Find where the given text appears and provide that cell's center as [x, y] coordinate. 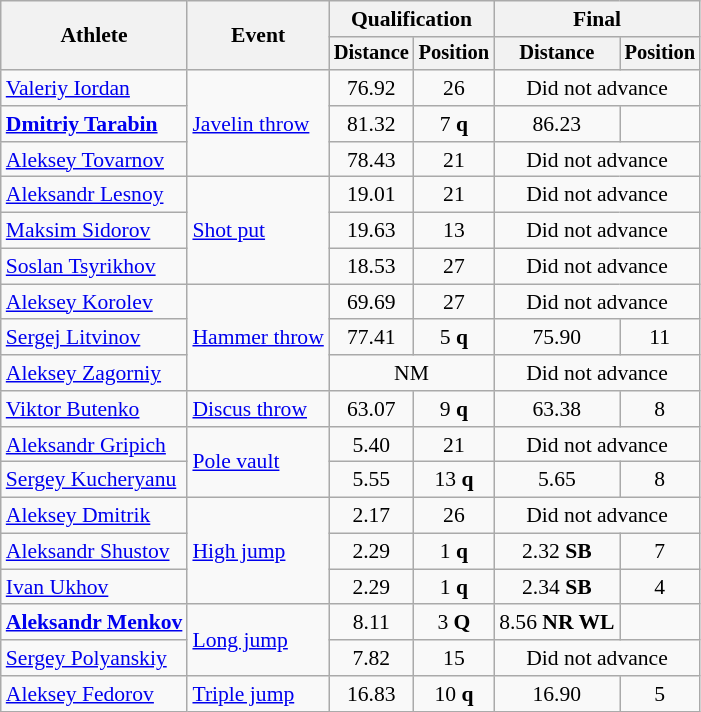
Aleksey Fedorov [94, 694]
Discus throw [258, 409]
Event [258, 36]
Long jump [258, 640]
9 q [454, 409]
86.23 [556, 124]
3 Q [454, 623]
Aleksey Korolev [94, 302]
13 q [454, 480]
Soslan Tsyrikhov [94, 267]
5.40 [372, 445]
Triple jump [258, 694]
Aleksey Zagorniy [94, 373]
5 [660, 694]
8.56 NR WL [556, 623]
13 [454, 231]
Athlete [94, 36]
Maksim Sidorov [94, 231]
76.92 [372, 88]
Final [597, 19]
19.01 [372, 195]
16.90 [556, 694]
19.63 [372, 231]
2.32 SB [556, 552]
10 q [454, 694]
Shot put [258, 230]
Pole vault [258, 462]
Aleksandr Gripich [94, 445]
81.32 [372, 124]
7.82 [372, 658]
Viktor Butenko [94, 409]
Sergej Litvinov [94, 338]
7 q [454, 124]
Valeriy Iordan [94, 88]
7 [660, 552]
11 [660, 338]
Aleksey Tovarnov [94, 160]
Dmitriy Tarabin [94, 124]
5 q [454, 338]
77.41 [372, 338]
Qualification [412, 19]
5.55 [372, 480]
Hammer throw [258, 338]
8.11 [372, 623]
Aleksandr Menkov [94, 623]
16.83 [372, 694]
5.65 [556, 480]
NM [412, 373]
2.34 SB [556, 587]
Aleksey Dmitrik [94, 516]
Ivan Ukhov [94, 587]
15 [454, 658]
Sergey Kucheryanu [94, 480]
18.53 [372, 267]
63.38 [556, 409]
Aleksandr Lesnoy [94, 195]
Aleksandr Shustov [94, 552]
High jump [258, 552]
Javelin throw [258, 124]
63.07 [372, 409]
69.69 [372, 302]
75.90 [556, 338]
Sergey Polyanskiy [94, 658]
2.17 [372, 516]
78.43 [372, 160]
4 [660, 587]
